Scan for the cell matching the given text and deliver its (X, Y) coordinate at center. 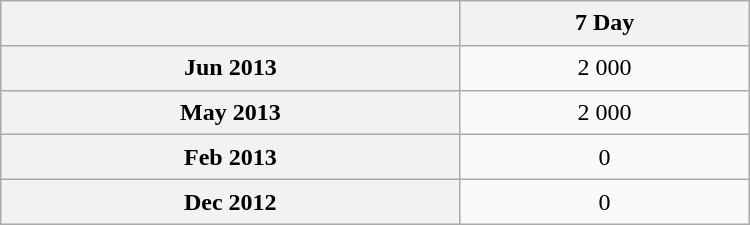
Dec 2012 (230, 202)
May 2013 (230, 112)
7 Day (604, 24)
Jun 2013 (230, 68)
Feb 2013 (230, 158)
